Pinpoint the cell where the given text exists, returning its [x, y] midpoint coordinate. 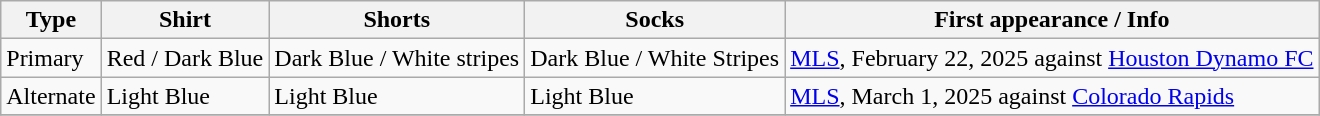
Socks [655, 20]
MLS, February 22, 2025 against Houston Dynamo FC [1052, 58]
Red / Dark Blue [185, 58]
Shirt [185, 20]
Alternate [51, 96]
Type [51, 20]
MLS, March 1, 2025 against Colorado Rapids [1052, 96]
First appearance / Info [1052, 20]
Shorts [397, 20]
Dark Blue / White Stripes [655, 58]
Dark Blue / White stripes [397, 58]
Primary [51, 58]
